Scan for the cell matching the given text and deliver its [x, y] coordinate at center. 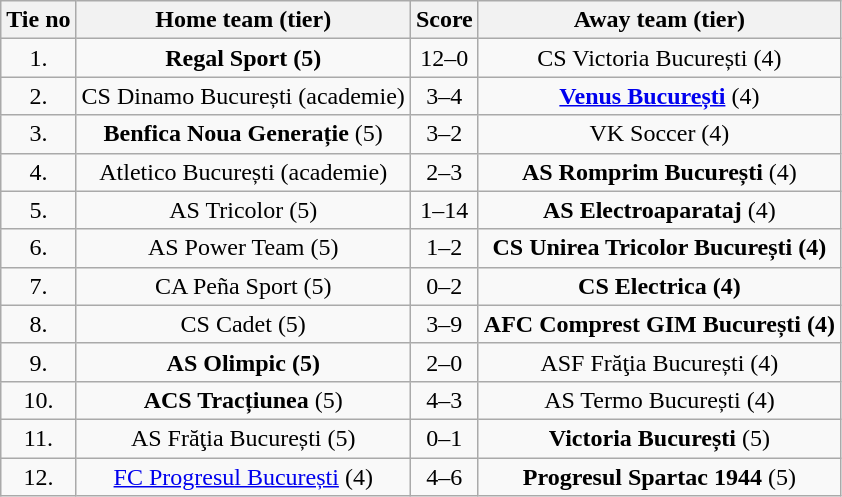
AS Olimpic (5) [243, 362]
Tie no [38, 20]
12. [38, 477]
Away team (tier) [659, 20]
4. [38, 172]
1. [38, 58]
3–9 [444, 324]
1–2 [444, 248]
AS Power Team (5) [243, 248]
1–14 [444, 210]
Progresul Spartac 1944 (5) [659, 477]
3–2 [444, 134]
10. [38, 400]
CA Peña Sport (5) [243, 286]
VK Soccer (4) [659, 134]
Regal Sport (5) [243, 58]
8. [38, 324]
AS Termo București (4) [659, 400]
6. [38, 248]
5. [38, 210]
Benfica Noua Generație (5) [243, 134]
AS Tricolor (5) [243, 210]
2–0 [444, 362]
CS Unirea Tricolor București (4) [659, 248]
2–3 [444, 172]
CS Cadet (5) [243, 324]
2. [38, 96]
CS Electrica (4) [659, 286]
Victoria București (5) [659, 438]
AS Romprim București (4) [659, 172]
ACS Tracțiunea (5) [243, 400]
AFC Comprest GIM București (4) [659, 324]
0–2 [444, 286]
7. [38, 286]
4–6 [444, 477]
CS Dinamo București (academie) [243, 96]
AS Frăţia București (5) [243, 438]
3. [38, 134]
Score [444, 20]
3–4 [444, 96]
Venus București (4) [659, 96]
4–3 [444, 400]
0–1 [444, 438]
FC Progresul București (4) [243, 477]
9. [38, 362]
AS Electroaparataj (4) [659, 210]
Atletico București (academie) [243, 172]
CS Victoria București (4) [659, 58]
ASF Frăţia București (4) [659, 362]
11. [38, 438]
Home team (tier) [243, 20]
12–0 [444, 58]
